Find where the given text appears and provide that cell's center as [X, Y] coordinate. 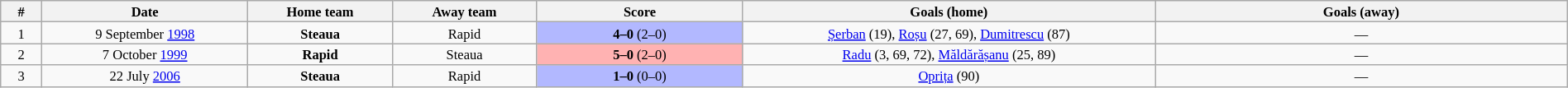
# [22, 12]
3 [22, 76]
Oprița (90) [949, 76]
4–0 (2–0) [640, 33]
9 September 1998 [146, 33]
5–0 (2–0) [640, 54]
7 October 1999 [146, 54]
1–0 (0–0) [640, 76]
Home team [320, 12]
22 July 2006 [146, 76]
Goals (home) [949, 12]
1 [22, 33]
Radu (3, 69, 72), Măldărășanu (25, 89) [949, 54]
Away team [464, 12]
Date [146, 12]
2 [22, 54]
Șerban (19), Roșu (27, 69), Dumitrescu (87) [949, 33]
Goals (away) [1361, 12]
Score [640, 12]
